From the cell containing the given text, extract its center point as [X, Y] coordinate. 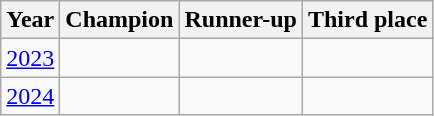
Third place [367, 20]
2024 [30, 96]
Year [30, 20]
Runner-up [241, 20]
Champion [120, 20]
2023 [30, 58]
